Determine the (X, Y) coordinate at the center of the cell enclosing the given text.  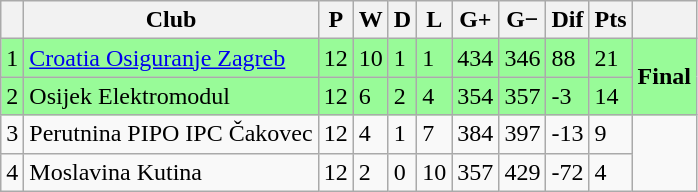
Moslavina Kutina (171, 172)
384 (476, 134)
Dif (568, 20)
434 (476, 58)
14 (610, 96)
88 (568, 58)
L (434, 20)
0 (402, 172)
Croatia Osiguranje Zagreb (171, 58)
-72 (568, 172)
Club (171, 20)
346 (522, 58)
Perutnina PIPO IPC Čakovec (171, 134)
D (402, 20)
P (336, 20)
6 (370, 96)
429 (522, 172)
-3 (568, 96)
G− (522, 20)
G+ (476, 20)
Osijek Elektromodul (171, 96)
397 (522, 134)
354 (476, 96)
3 (12, 134)
W (370, 20)
-13 (568, 134)
7 (434, 134)
Pts (610, 20)
9 (610, 134)
Final (664, 77)
21 (610, 58)
